Determine the [x, y] coordinate at the center of the cell enclosing the given text.  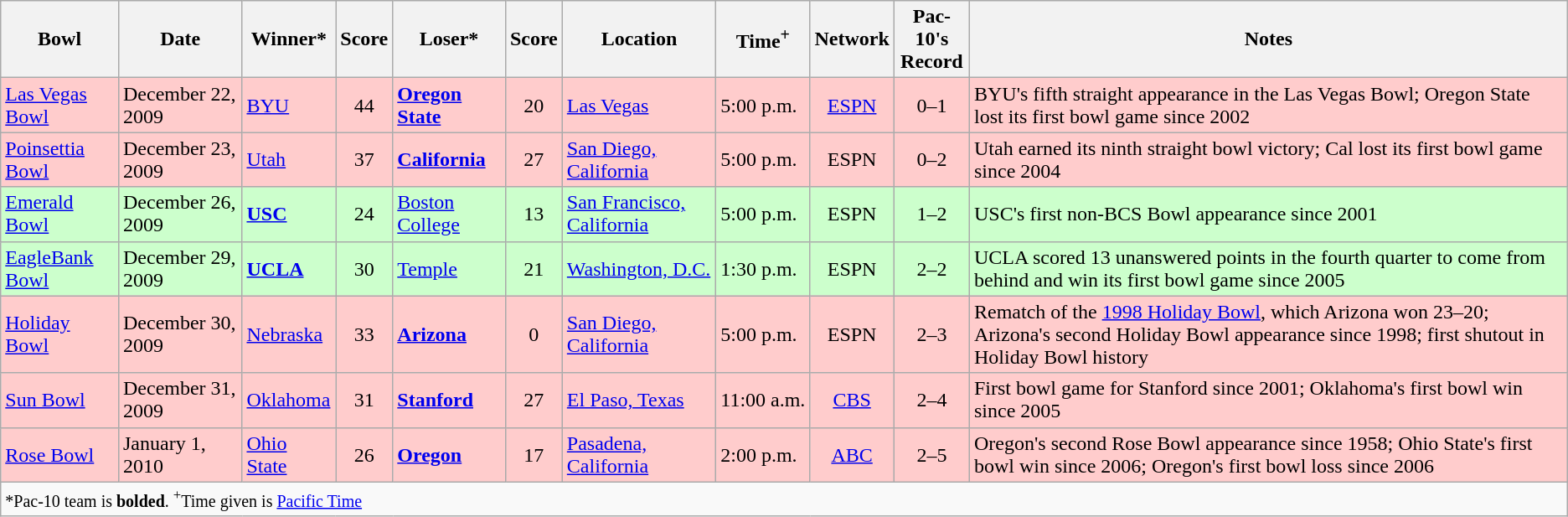
2–5 [931, 454]
Arizona [449, 334]
17 [534, 454]
Utah [289, 159]
December 30, 2009 [179, 334]
Las Vegas Bowl [60, 106]
24 [364, 215]
0–1 [931, 106]
0–2 [931, 159]
Oregon State [449, 106]
31 [364, 401]
Nebraska [289, 334]
13 [534, 215]
Oregon's second Rose Bowl appearance since 1958; Ohio State's first bowl win since 2006; Oregon's first bowl loss since 2006 [1268, 454]
California [449, 159]
Date [179, 39]
*Pac-10 team is bolded. +Time given is Pacific Time [784, 499]
Pac-10'sRecord [931, 39]
UCLA scored 13 unanswered points in the fourth quarter to come from behind and win its first bowl game since 2005 [1268, 268]
33 [364, 334]
Location [638, 39]
11:00 a.m. [763, 401]
2–3 [931, 334]
37 [364, 159]
December 22, 2009 [179, 106]
21 [534, 268]
USC [289, 215]
Rose Bowl [60, 454]
Winner* [289, 39]
EagleBank Bowl [60, 268]
1:30 p.m. [763, 268]
December 26, 2009 [179, 215]
Boston College [449, 215]
44 [364, 106]
Pasadena, California [638, 454]
Emerald Bowl [60, 215]
Bowl [60, 39]
Rematch of the 1998 Holiday Bowl, which Arizona won 23–20; Arizona's second Holiday Bowl appearance since 1998; first shutout in Holiday Bowl history [1268, 334]
20 [534, 106]
December 29, 2009 [179, 268]
ABC [852, 454]
El Paso, Texas [638, 401]
Notes [1268, 39]
Loser* [449, 39]
January 1, 2010 [179, 454]
December 23, 2009 [179, 159]
Oklahoma [289, 401]
Poinsettia Bowl [60, 159]
30 [364, 268]
1–2 [931, 215]
Sun Bowl [60, 401]
0 [534, 334]
UCLA [289, 268]
Washington, D.C. [638, 268]
Stanford [449, 401]
2:00 p.m. [763, 454]
Holiday Bowl [60, 334]
Temple [449, 268]
Ohio State [289, 454]
San Francisco, California [638, 215]
CBS [852, 401]
BYU's fifth straight appearance in the Las Vegas Bowl; Oregon State lost its first bowl game since 2002 [1268, 106]
Utah earned its ninth straight bowl victory; Cal lost its first bowl game since 2004 [1268, 159]
Network [852, 39]
BYU [289, 106]
December 31, 2009 [179, 401]
Oregon [449, 454]
USC's first non-BCS Bowl appearance since 2001 [1268, 215]
Time+ [763, 39]
Las Vegas [638, 106]
2–4 [931, 401]
First bowl game for Stanford since 2001; Oklahoma's first bowl win since 2005 [1268, 401]
2–2 [931, 268]
26 [364, 454]
